Output the (x, y) coordinate of the center of the cell containing the given text.  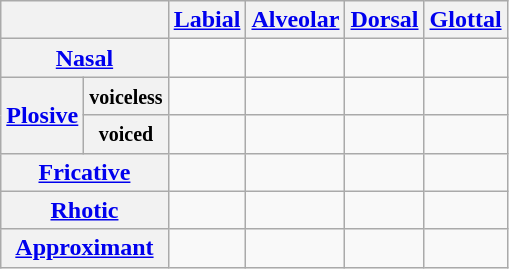
Dorsal (384, 20)
Approximant (84, 248)
Glottal (466, 20)
Alveolar (296, 20)
voiceless (126, 96)
Rhotic (84, 210)
Fricative (84, 172)
Labial (207, 20)
Plosive (42, 115)
voiced (126, 134)
Nasal (84, 58)
